Extract the (X, Y) coordinate from the center of the cell holding the provided text.  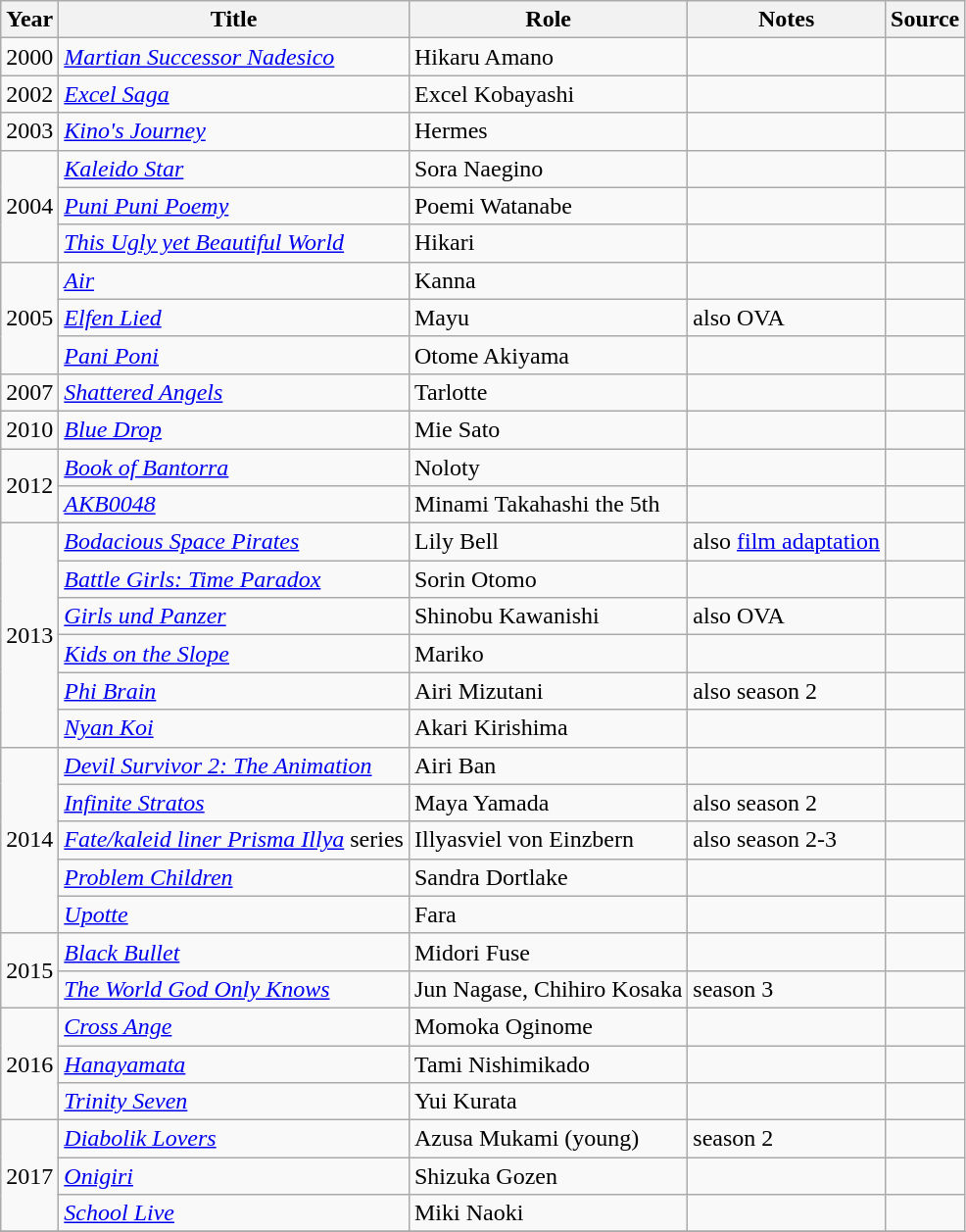
2010 (29, 429)
Title (234, 20)
2017 (29, 1176)
Battle Girls: Time Paradox (234, 579)
Excel Saga (234, 94)
Airi Ban (548, 765)
Year (29, 20)
2002 (29, 94)
AKB0048 (234, 505)
Infinite Stratos (234, 803)
Akari Kirishima (548, 728)
Kids on the Slope (234, 654)
Kaleido Star (234, 169)
Upotte (234, 914)
Fara (548, 914)
Minami Takahashi the 5th (548, 505)
Mayu (548, 318)
Notes (787, 20)
Tarlotte (548, 392)
Book of Bantorra (234, 468)
2000 (29, 57)
2016 (29, 1063)
Sora Naegino (548, 169)
Fate/kaleid liner Prisma Illya series (234, 840)
Blue Drop (234, 429)
Puni Puni Poemy (234, 206)
Azusa Mukami (young) (548, 1139)
Air (234, 280)
Miki Naoki (548, 1213)
2004 (29, 206)
2015 (29, 970)
Devil Survivor 2: The Animation (234, 765)
Pani Poni (234, 355)
2005 (29, 318)
Nyan Koi (234, 728)
Onigiri (234, 1176)
Cross Ange (234, 1026)
Source (925, 20)
Black Bullet (234, 952)
Otome Akiyama (548, 355)
season 2 (787, 1139)
Martian Successor Nadesico (234, 57)
Airi Mizutani (548, 691)
Shattered Angels (234, 392)
School Live (234, 1213)
Problem Children (234, 877)
Illyasviel von Einzbern (548, 840)
Midori Fuse (548, 952)
Maya Yamada (548, 803)
2003 (29, 131)
Mie Sato (548, 429)
Diabolik Lovers (234, 1139)
Excel Kobayashi (548, 94)
Shinobu Kawanishi (548, 616)
Role (548, 20)
Trinity Seven (234, 1102)
Hikaru Amano (548, 57)
2013 (29, 635)
season 3 (787, 989)
Elfen Lied (234, 318)
Shizuka Gozen (548, 1176)
Hanayamata (234, 1063)
Phi Brain (234, 691)
Sandra Dortlake (548, 877)
Tami Nishimikado (548, 1063)
Lily Bell (548, 542)
Jun Nagase, Chihiro Kosaka (548, 989)
Noloty (548, 468)
Yui Kurata (548, 1102)
Hermes (548, 131)
Sorin Otomo (548, 579)
The World God Only Knows (234, 989)
Mariko (548, 654)
Kino's Journey (234, 131)
Poemi Watanabe (548, 206)
This Ugly yet Beautiful World (234, 243)
Kanna (548, 280)
Hikari (548, 243)
2012 (29, 486)
Bodacious Space Pirates (234, 542)
also film adaptation (787, 542)
2014 (29, 840)
Momoka Oginome (548, 1026)
also season 2-3 (787, 840)
Girls und Panzer (234, 616)
2007 (29, 392)
